Find where the given text appears and provide that cell's center as [X, Y] coordinate. 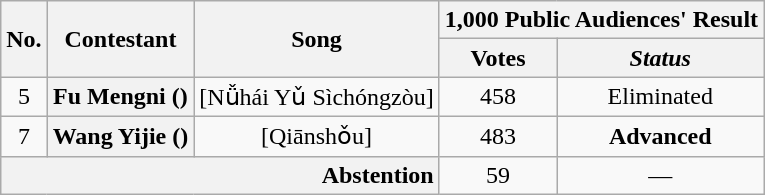
Wang Yijie () [120, 136]
Votes [498, 58]
Advanced [660, 136]
1,000 Public Audiences' Result [601, 20]
Eliminated [660, 97]
Contestant [120, 39]
No. [24, 39]
Fu Mengni () [120, 97]
5 [24, 97]
Song [316, 39]
7 [24, 136]
59 [498, 175]
[Nǚhái Yǔ Sìchóngzòu] [316, 97]
458 [498, 97]
[Qiānshǒu] [316, 136]
Abstention [220, 175]
483 [498, 136]
Status [660, 58]
— [660, 175]
